Provide the (X, Y) coordinate of the cell's center where the given text is located.  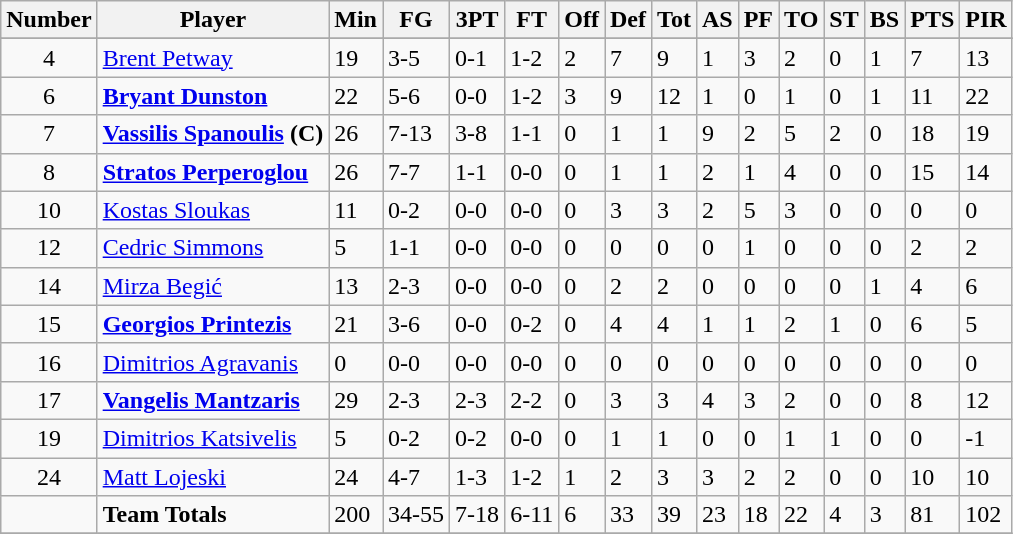
Tot (674, 20)
Bryant Dunston (213, 96)
Brent Petway (213, 58)
Off (582, 20)
2-2 (532, 400)
3-6 (416, 324)
AS (717, 20)
Cedric Simmons (213, 248)
23 (717, 515)
16 (49, 362)
29 (356, 400)
21 (356, 324)
Team Totals (213, 515)
BS (884, 20)
Stratos Perperoglou (213, 172)
PIR (986, 20)
Vassilis Spanoulis (C) (213, 134)
Number (49, 20)
Player (213, 20)
17 (49, 400)
6-11 (532, 515)
Matt Lojeski (213, 477)
FT (532, 20)
TO (802, 20)
PTS (932, 20)
PF (758, 20)
3-8 (478, 134)
5-6 (416, 96)
7-7 (416, 172)
Def (628, 20)
-1 (986, 438)
81 (932, 515)
102 (986, 515)
ST (844, 20)
Mirza Begić (213, 286)
3-5 (416, 58)
Min (356, 20)
34-55 (416, 515)
7-13 (416, 134)
1-3 (478, 477)
7-18 (478, 515)
Kostas Sloukas (213, 210)
FG (416, 20)
3PT (478, 20)
39 (674, 515)
0-1 (478, 58)
Dimitrios Agravanis (213, 362)
Georgios Printezis (213, 324)
Dimitrios Katsivelis (213, 438)
33 (628, 515)
4-7 (416, 477)
200 (356, 515)
Vangelis Mantzaris (213, 400)
